Capture the cell that displays the provided text and extract its (X, Y) central coordinate. 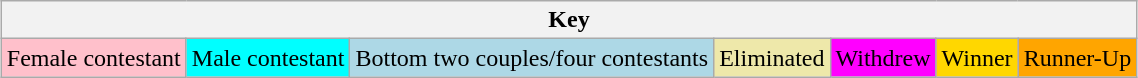
Eliminated (772, 58)
Key (568, 20)
Runner-Up (1078, 58)
Bottom two couples/four contestants (532, 58)
Winner (977, 58)
Male contestant (268, 58)
Female contestant (94, 58)
Withdrew (883, 58)
